Return the [X, Y] coordinate for the center point of the cell that contains the specified text.  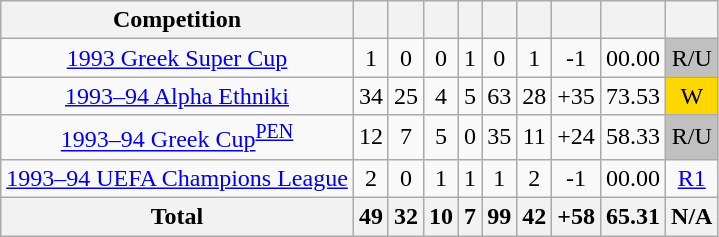
+24 [576, 138]
32 [406, 217]
63 [500, 96]
R1 [692, 178]
12 [370, 138]
Competition [178, 20]
49 [370, 217]
4 [440, 96]
Total [178, 217]
1993–94 Alpha Ethniki [178, 96]
28 [534, 96]
1993 Greek Super Cup [178, 58]
1993–94 Greek CupPEN [178, 138]
58.33 [632, 138]
N/A [692, 217]
+58 [576, 217]
99 [500, 217]
65.31 [632, 217]
34 [370, 96]
11 [534, 138]
73.53 [632, 96]
35 [500, 138]
1993–94 UEFA Champions League [178, 178]
25 [406, 96]
+35 [576, 96]
W [692, 96]
10 [440, 217]
42 [534, 217]
